Return [X, Y] of the center of cell containing provided text 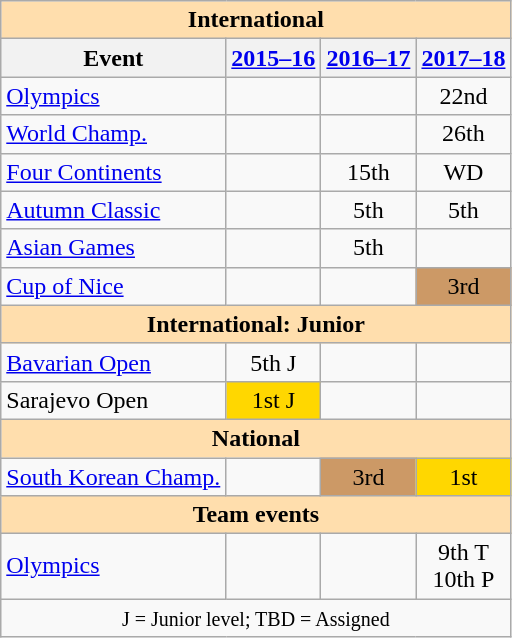
2015–16 [274, 58]
Bavarian Open [114, 362]
2016–17 [368, 58]
International: Junior [256, 324]
Sarajevo Open [114, 400]
Cup of Nice [114, 286]
22nd [464, 96]
26th [464, 134]
5th J [274, 362]
National [256, 438]
Asian Games [114, 248]
South Korean Champ. [114, 477]
1st [464, 477]
1st J [274, 400]
Autumn Classic [114, 210]
WD [464, 172]
Event [114, 58]
15th [368, 172]
J = Junior level; TBD = Assigned [256, 618]
Team events [256, 515]
International [256, 20]
Four Continents [114, 172]
2017–18 [464, 58]
World Champ. [114, 134]
9th T 10th P [464, 566]
